Capture the cell that displays the provided text and extract its (X, Y) central coordinate. 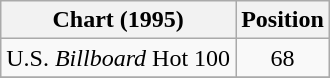
68 (283, 58)
U.S. Billboard Hot 100 (118, 58)
Position (283, 20)
Chart (1995) (118, 20)
